Return [x, y] of the center of cell containing provided text 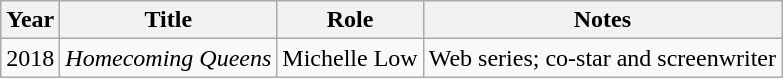
Homecoming Queens [168, 58]
Role [350, 20]
Year [30, 20]
Michelle Low [350, 58]
Web series; co-star and screenwriter [602, 58]
Notes [602, 20]
2018 [30, 58]
Title [168, 20]
